Identify which cell holds the provided text, then report its (x, y) central coordinate. 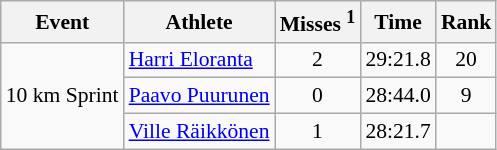
0 (318, 96)
Paavo Puurunen (200, 96)
Athlete (200, 22)
29:21.8 (398, 60)
Time (398, 22)
1 (318, 132)
Event (62, 22)
28:21.7 (398, 132)
Ville Räikkönen (200, 132)
28:44.0 (398, 96)
10 km Sprint (62, 96)
20 (466, 60)
Misses 1 (318, 22)
Harri Eloranta (200, 60)
2 (318, 60)
Rank (466, 22)
9 (466, 96)
